Scan for the cell matching the given text and deliver its (x, y) coordinate at center. 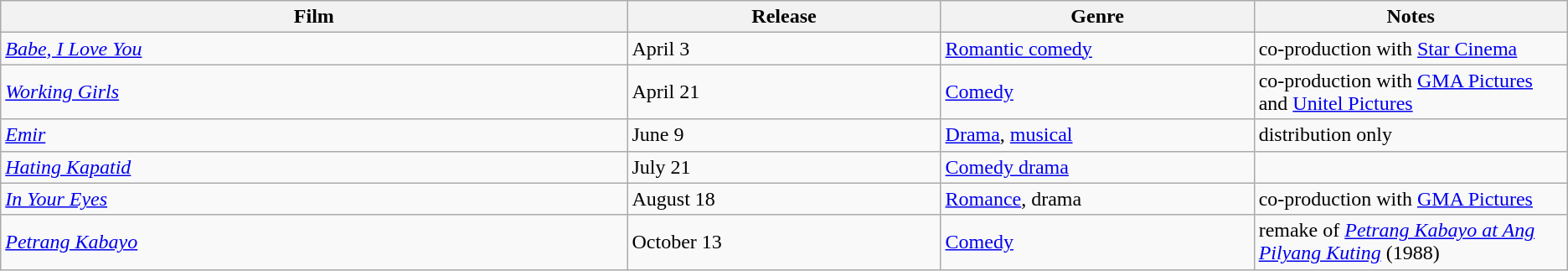
April 21 (784, 92)
co-production with Star Cinema (1411, 49)
Hating Kapatid (314, 167)
Babe, I Love You (314, 49)
Romantic comedy (1097, 49)
October 13 (784, 242)
distribution only (1411, 135)
Genre (1097, 17)
Release (784, 17)
April 3 (784, 49)
June 9 (784, 135)
August 18 (784, 199)
Romance, drama (1097, 199)
July 21 (784, 167)
co-production with GMA Pictures and Unitel Pictures (1411, 92)
Emir (314, 135)
Drama, musical (1097, 135)
Working Girls (314, 92)
remake of Petrang Kabayo at Ang Pilyang Kuting (1988) (1411, 242)
Comedy drama (1097, 167)
In Your Eyes (314, 199)
co-production with GMA Pictures (1411, 199)
Petrang Kabayo (314, 242)
Notes (1411, 17)
Film (314, 17)
